Locate the cell with the specified text and output its (x, y) center coordinate. 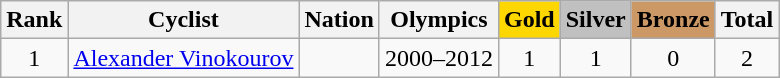
Olympics (438, 20)
Bronze (673, 20)
Cyclist (184, 20)
0 (673, 58)
2000–2012 (438, 58)
Total (747, 20)
Gold (529, 20)
Rank (34, 20)
2 (747, 58)
Alexander Vinokourov (184, 58)
Silver (596, 20)
Nation (339, 20)
